Return the [X, Y] coordinate for the center point of the cell that contains the specified text.  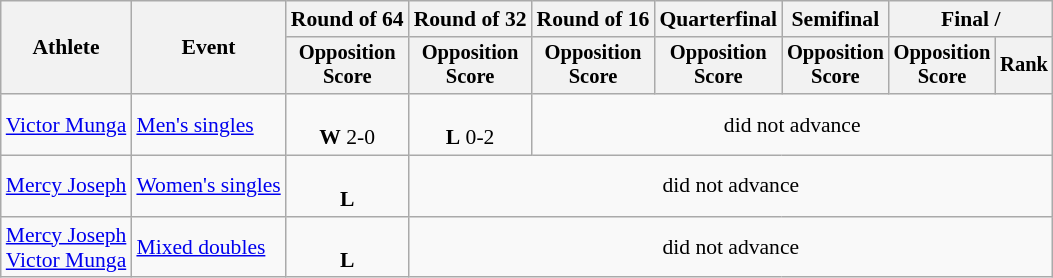
Mixed doubles [208, 248]
Mercy JosephVictor Munga [66, 248]
Rank [1024, 66]
Athlete [66, 48]
Round of 16 [594, 19]
Men's singles [208, 124]
Mercy Joseph [66, 186]
Event [208, 48]
Semifinal [836, 19]
Final / [971, 19]
Victor Munga [66, 124]
W 2-0 [348, 124]
Quarterfinal [718, 19]
Round of 64 [348, 19]
L 0-2 [470, 124]
Round of 32 [470, 19]
Women's singles [208, 186]
